From the cell containing the given text, extract its center point as (x, y) coordinate. 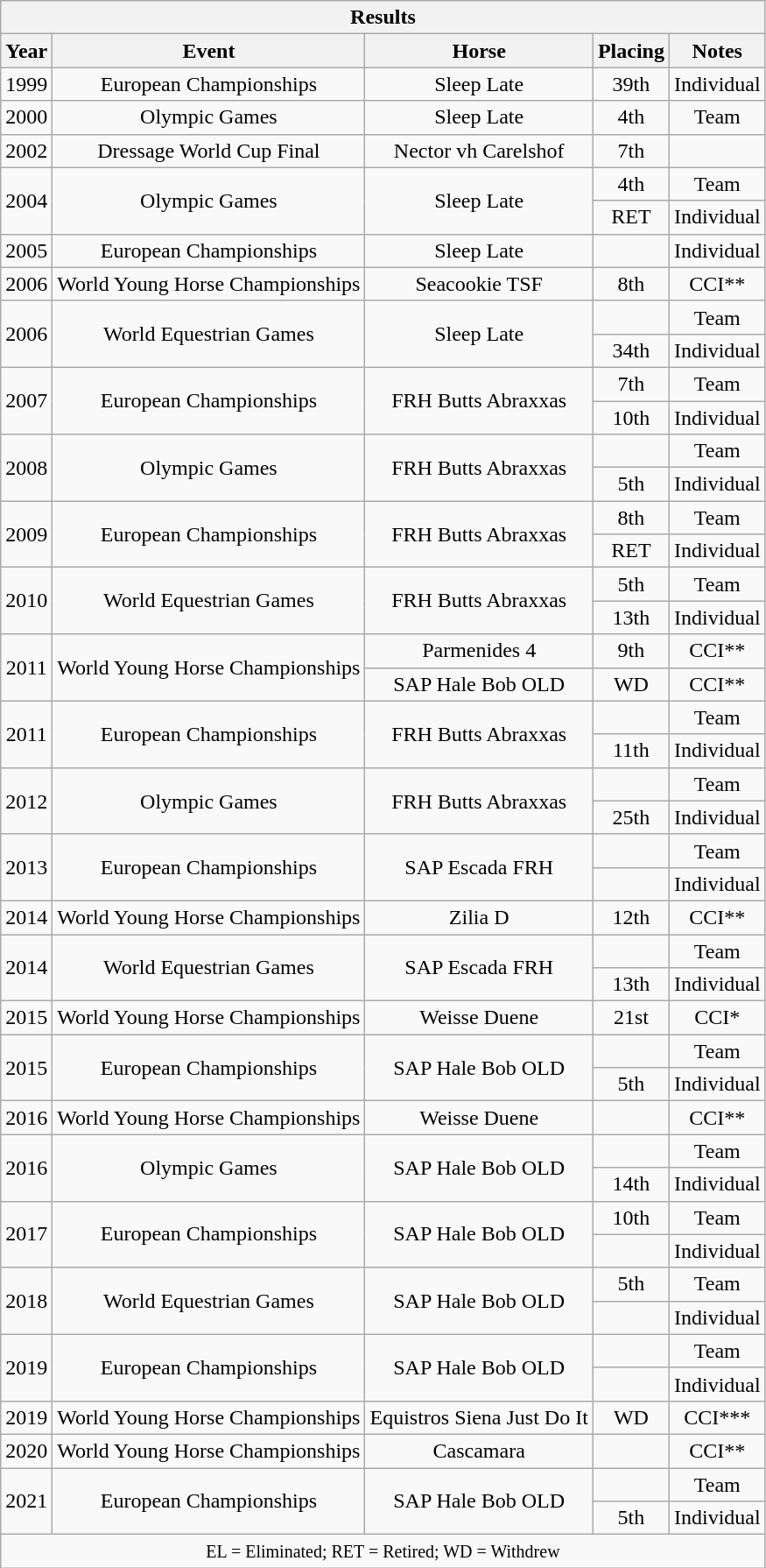
2021 (26, 1501)
2008 (26, 468)
2004 (26, 201)
Zilia D (479, 917)
2013 (26, 867)
2009 (26, 534)
Event (208, 51)
Equistros Siena Just Do It (479, 1417)
2005 (26, 251)
25th (630, 817)
2002 (26, 151)
Nector vh Carelshof (479, 151)
12th (630, 917)
2012 (26, 801)
Seacookie TSF (479, 284)
21st (630, 1018)
14th (630, 1184)
CCI* (717, 1018)
Parmenides 4 (479, 651)
2000 (26, 117)
Year (26, 51)
2010 (26, 601)
Horse (479, 51)
2020 (26, 1451)
Cascamara (479, 1451)
Results (383, 18)
9th (630, 651)
11th (630, 751)
1999 (26, 84)
2007 (26, 400)
2017 (26, 1234)
Dressage World Cup Final (208, 151)
34th (630, 350)
Notes (717, 51)
39th (630, 84)
EL = Eliminated; RET = Retired; WD = Withdrew (383, 1551)
Placing (630, 51)
2018 (26, 1301)
CCI*** (717, 1417)
